Scan for the cell matching the given text and deliver its [x, y] coordinate at center. 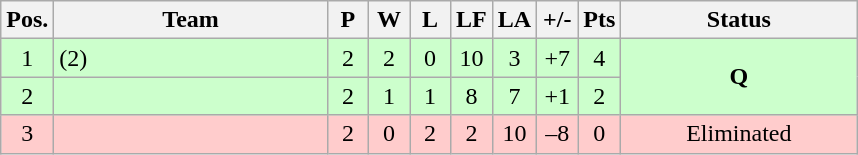
8 [472, 96]
P [348, 20]
Q [739, 77]
+1 [558, 96]
Team [191, 20]
4 [600, 58]
7 [514, 96]
Eliminated [739, 134]
Status [739, 20]
Pts [600, 20]
W [388, 20]
+7 [558, 58]
LA [514, 20]
(2) [191, 58]
–8 [558, 134]
Pos. [28, 20]
LF [472, 20]
+/- [558, 20]
L [430, 20]
